Determine the (X, Y) coordinate at the center of the cell enclosing the given text.  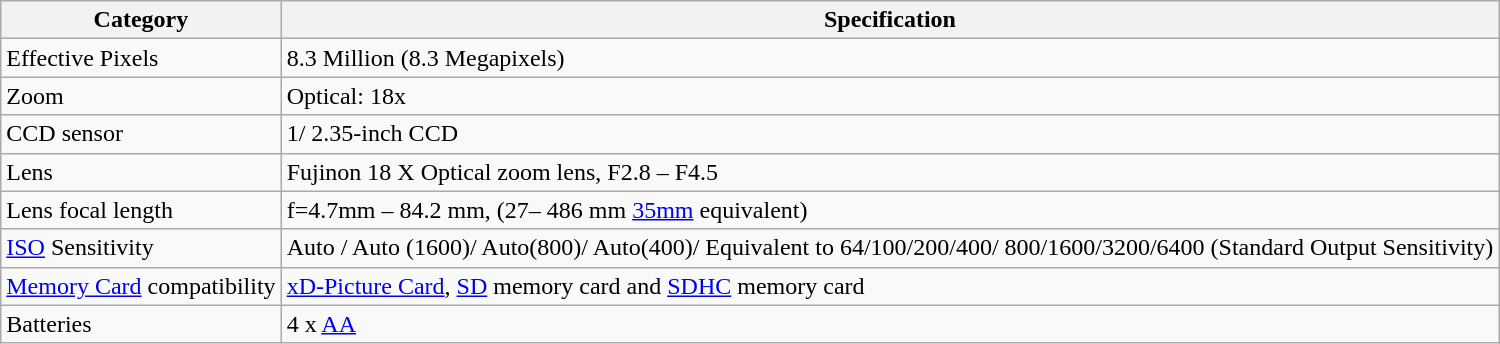
Specification (890, 20)
Batteries (141, 324)
Optical: 18x (890, 96)
4 x AA (890, 324)
1/ 2.35-inch CCD (890, 134)
Category (141, 20)
Fujinon 18 X Optical zoom lens, F2.8 – F4.5 (890, 172)
xD-Picture Card, SD memory card and SDHC memory card (890, 286)
Zoom (141, 96)
Auto / Auto (1600)/ Auto(800)/ Auto(400)/ Equivalent to 64/100/200/400/ 800/1600/3200/6400 (Standard Output Sensitivity) (890, 248)
Lens (141, 172)
8.3 Million (8.3 Megapixels) (890, 58)
Lens focal length (141, 210)
Memory Card compatibility (141, 286)
ISO Sensitivity (141, 248)
CCD sensor (141, 134)
f=4.7mm – 84.2 mm, (27– 486 mm 35mm equivalent) (890, 210)
Effective Pixels (141, 58)
